Capture the cell that displays the provided text and extract its [X, Y] central coordinate. 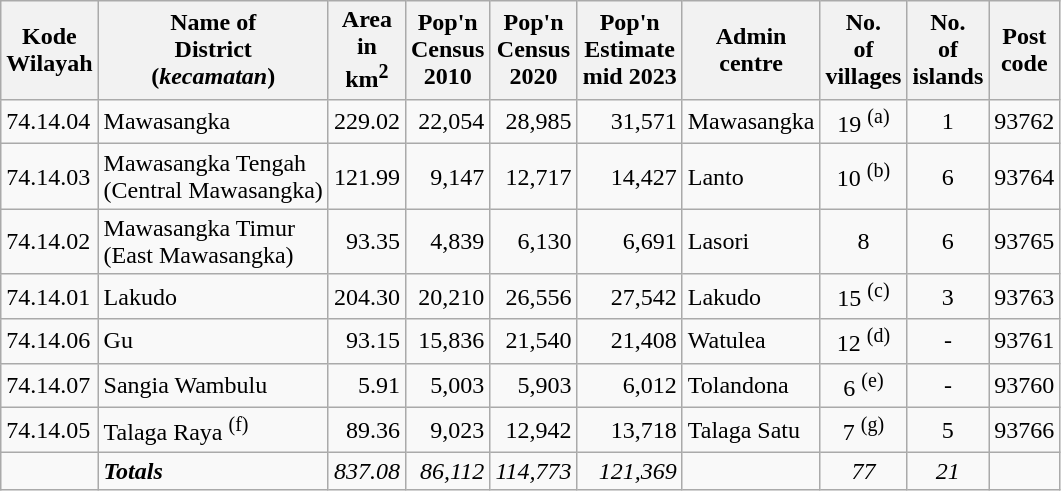
93760 [1024, 386]
Lasori [751, 242]
Admincentre [751, 50]
Name ofDistrict(kecamatan) [213, 50]
Lanto [751, 176]
77 [864, 471]
12,717 [534, 176]
Totals [213, 471]
Watulea [751, 342]
93765 [1024, 242]
74.14.03 [50, 176]
Mawasangka Timur (East Mawasangka) [213, 242]
93766 [1024, 430]
Kode Wilayah [50, 50]
6,130 [534, 242]
93763 [1024, 296]
74.14.04 [50, 122]
86,112 [447, 471]
74.14.02 [50, 242]
Talaga Satu [751, 430]
121,369 [630, 471]
6 (e) [864, 386]
93.35 [366, 242]
93762 [1024, 122]
Talaga Raya (f) [213, 430]
22,054 [447, 122]
15 (c) [864, 296]
204.30 [366, 296]
5.91 [366, 386]
9,023 [447, 430]
10 (b) [864, 176]
21 [948, 471]
5,903 [534, 386]
229.02 [366, 122]
89.36 [366, 430]
6,691 [630, 242]
12,942 [534, 430]
No.ofvillages [864, 50]
Postcode [1024, 50]
93764 [1024, 176]
27,542 [630, 296]
Pop'nCensus2010 [447, 50]
1 [948, 122]
74.14.01 [50, 296]
15,836 [447, 342]
837.08 [366, 471]
Gu [213, 342]
No.ofislands [948, 50]
5,003 [447, 386]
Sangia Wambulu [213, 386]
93.15 [366, 342]
31,571 [630, 122]
21,408 [630, 342]
74.14.06 [50, 342]
Pop'nCensus2020 [534, 50]
Area in km2 [366, 50]
7 (g) [864, 430]
6,012 [630, 386]
5 [948, 430]
3 [948, 296]
13,718 [630, 430]
12 (d) [864, 342]
121.99 [366, 176]
26,556 [534, 296]
114,773 [534, 471]
21,540 [534, 342]
20,210 [447, 296]
28,985 [534, 122]
4,839 [447, 242]
8 [864, 242]
9,147 [447, 176]
Pop'nEstimatemid 2023 [630, 50]
93761 [1024, 342]
Tolandona [751, 386]
74.14.05 [50, 430]
74.14.07 [50, 386]
Mawasangka Tengah (Central Mawasangka) [213, 176]
14,427 [630, 176]
19 (a) [864, 122]
